From the cell containing the given text, extract its center point as (X, Y) coordinate. 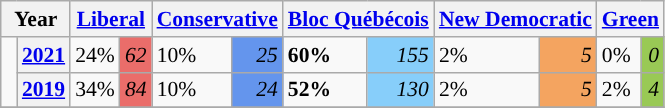
24 (258, 90)
Year (36, 19)
2021 (44, 55)
24% (95, 55)
4 (653, 90)
25 (258, 55)
0 (653, 55)
34% (95, 90)
52% (325, 90)
84 (136, 90)
62 (136, 55)
60% (325, 55)
New Democratic (516, 19)
Green (630, 19)
Bloc Québécois (358, 19)
155 (400, 55)
0% (619, 55)
130 (400, 90)
Conservative (218, 19)
Liberal (110, 19)
2019 (44, 90)
